Locate the cell with the specified text and output its (x, y) center coordinate. 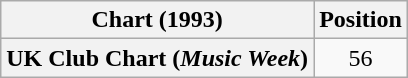
56 (361, 58)
UK Club Chart (Music Week) (158, 58)
Position (361, 20)
Chart (1993) (158, 20)
